Locate the cell with the specified text and output its (X, Y) center coordinate. 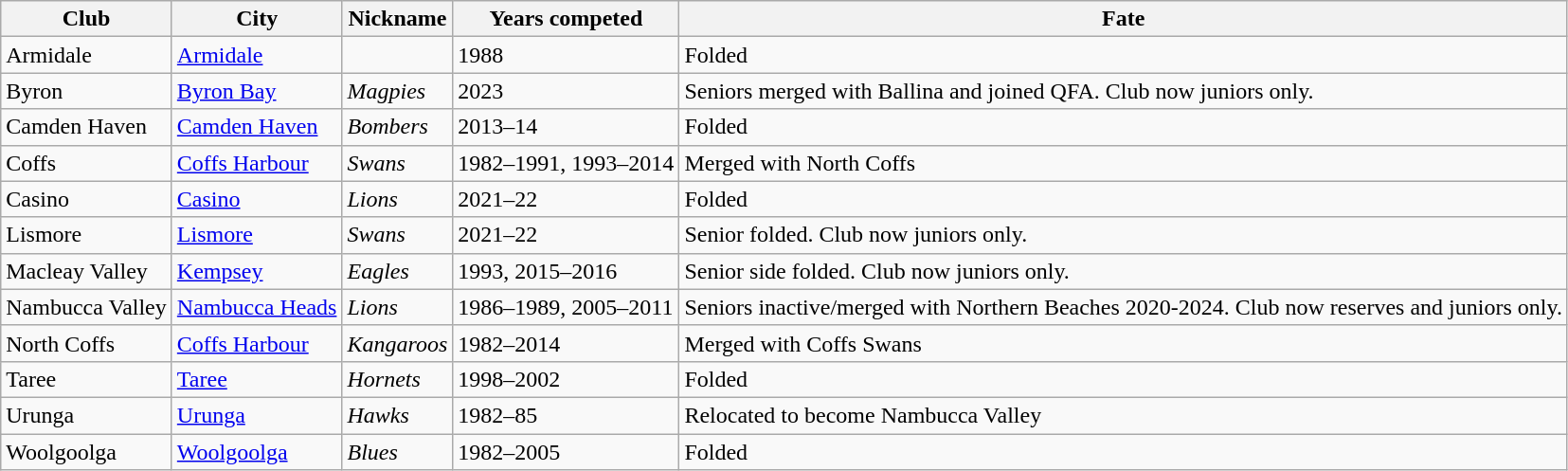
Kangaroos (398, 343)
Senior folded. Club now juniors only. (1124, 235)
Coffs (87, 163)
Fate (1124, 19)
Senior side folded. Club now juniors only. (1124, 271)
Merged with North Coffs (1124, 163)
Merged with Coffs Swans (1124, 343)
Seniors inactive/merged with Northern Beaches 2020-2024. Club now reserves and juniors only. (1124, 307)
Seniors merged with Ballina and joined QFA. Club now juniors only. (1124, 91)
Byron Bay (257, 91)
Relocated to become Nambucca Valley (1124, 415)
1982–85 (567, 415)
Hawks (398, 415)
Magpies (398, 91)
1993, 2015–2016 (567, 271)
Years competed (567, 19)
Eagles (398, 271)
Nambucca Heads (257, 307)
Macleay Valley (87, 271)
Byron (87, 91)
Bombers (398, 127)
1982–2005 (567, 452)
2013–14 (567, 127)
1986–1989, 2005–2011 (567, 307)
Hornets (398, 379)
Nambucca Valley (87, 307)
1982–1991, 1993–2014 (567, 163)
Club (87, 19)
City (257, 19)
1988 (567, 55)
1998–2002 (567, 379)
Blues (398, 452)
Kempsey (257, 271)
Nickname (398, 19)
1982–2014 (567, 343)
North Coffs (87, 343)
2023 (567, 91)
